Find where the given text appears and provide that cell's center as (x, y) coordinate. 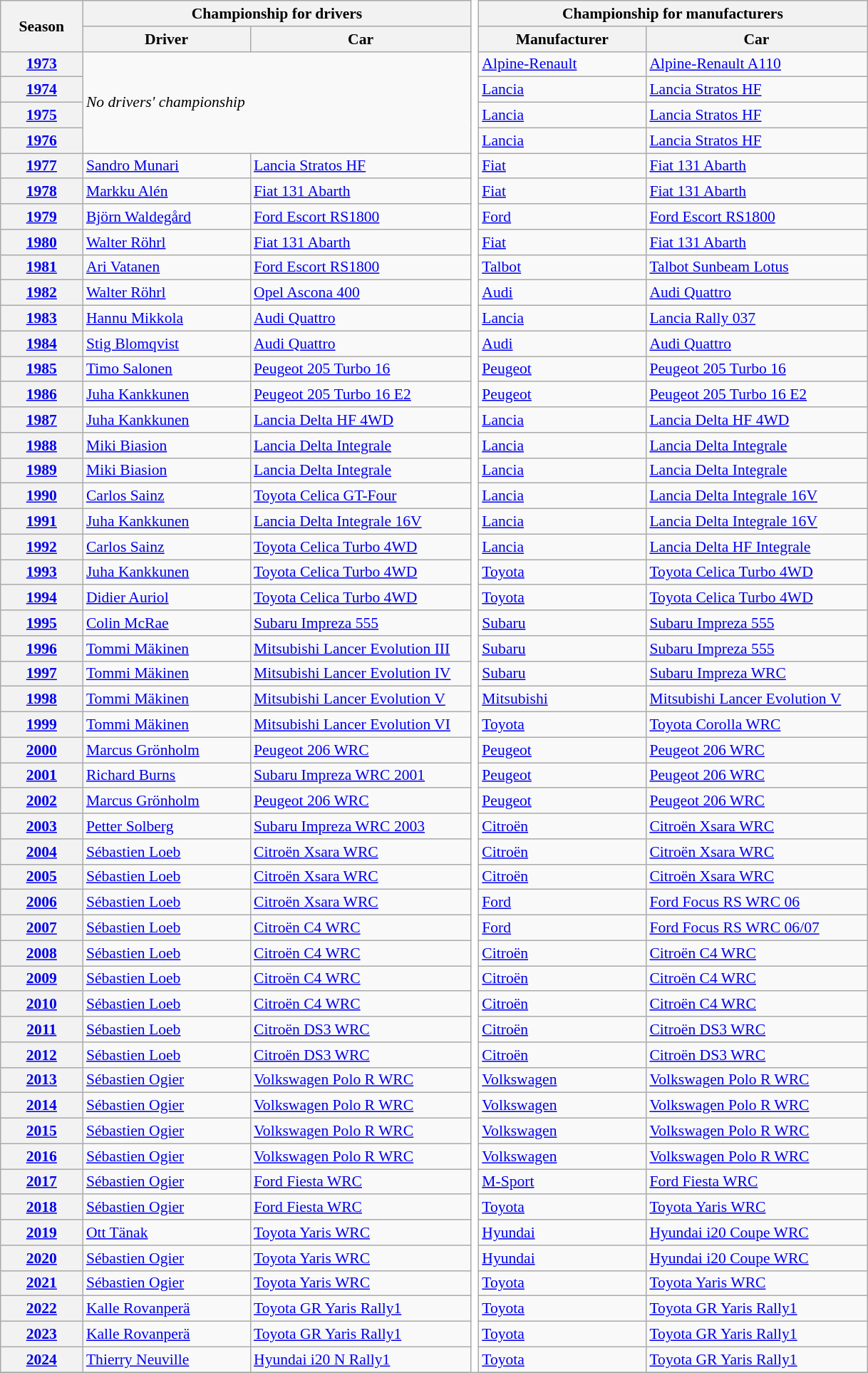
Hyundai i20 N Rally1 (361, 1359)
1989 (41, 470)
Stig Blomqvist (167, 344)
Championship for drivers (277, 14)
1980 (41, 242)
1987 (41, 420)
Subaru Impreza WRC 2003 (361, 826)
1988 (41, 446)
Didier Auriol (167, 598)
2023 (41, 1335)
2002 (41, 801)
1976 (41, 140)
1979 (41, 217)
2020 (41, 1258)
Mitsubishi Lancer Evolution VI (361, 725)
1982 (41, 293)
2018 (41, 1208)
1996 (41, 649)
Colin McRae (167, 623)
1986 (41, 395)
2004 (41, 852)
2011 (41, 1029)
1993 (41, 572)
1973 (41, 64)
2006 (41, 903)
2021 (41, 1283)
Sandro Munari (167, 166)
2001 (41, 776)
1998 (41, 699)
2003 (41, 826)
Richard Burns (167, 776)
2022 (41, 1309)
1983 (41, 319)
Lancia Rally 037 (756, 319)
1974 (41, 90)
Driver (167, 39)
Talbot (562, 267)
M-Sport (562, 1182)
2019 (41, 1233)
1984 (41, 344)
Opel Ascona 400 (361, 293)
1995 (41, 623)
Manufacturer (562, 39)
Ari Vatanen (167, 267)
2014 (41, 1106)
Mitsubishi Lancer Evolution III (361, 649)
Alpine-Renault A110 (756, 64)
2015 (41, 1131)
2007 (41, 928)
Ford Focus RS WRC 06 (756, 903)
2013 (41, 1080)
Petter Solberg (167, 826)
2005 (41, 877)
1991 (41, 522)
Mitsubishi (562, 699)
Championship for manufacturers (673, 14)
2008 (41, 953)
1975 (41, 115)
1977 (41, 166)
Ott Tänak (167, 1233)
1985 (41, 369)
Lancia Delta HF Integrale (756, 547)
Toyota Corolla WRC (756, 725)
2010 (41, 1004)
Season (41, 26)
1981 (41, 267)
Hannu Mikkola (167, 319)
2016 (41, 1156)
Timo Salonen (167, 369)
2017 (41, 1182)
2024 (41, 1359)
Markku Alén (167, 192)
1994 (41, 598)
Alpine-Renault (562, 64)
No drivers' championship (277, 102)
1997 (41, 674)
1992 (41, 547)
1990 (41, 496)
Mitsubishi Lancer Evolution IV (361, 674)
1999 (41, 725)
Talbot Sunbeam Lotus (756, 267)
2000 (41, 750)
1978 (41, 192)
Subaru Impreza WRC 2001 (361, 776)
Ford Focus RS WRC 06/07 (756, 928)
2009 (41, 979)
Thierry Neuville (167, 1359)
Björn Waldegård (167, 217)
Subaru Impreza WRC (756, 674)
Toyota Celica GT-Four (361, 496)
2012 (41, 1055)
